Provide the [x, y] coordinate of the cell's center where the given text is located.  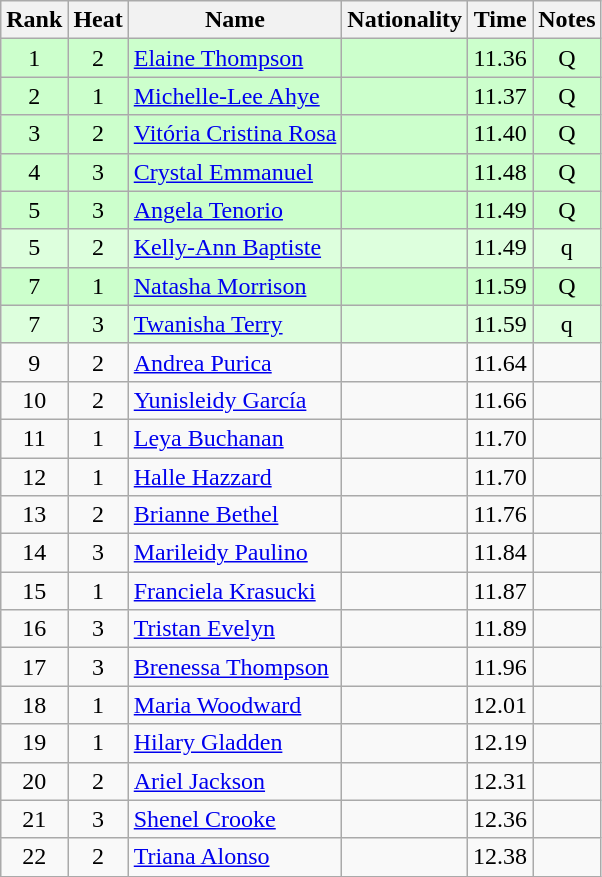
19 [34, 743]
Notes [567, 20]
11.84 [500, 553]
11.36 [500, 58]
13 [34, 515]
10 [34, 400]
Brenessa Thompson [235, 667]
Leya Buchanan [235, 438]
14 [34, 553]
11.76 [500, 515]
11.64 [500, 362]
11.37 [500, 96]
Angela Tenorio [235, 210]
12 [34, 477]
18 [34, 705]
12.31 [500, 781]
22 [34, 857]
15 [34, 591]
Kelly-Ann Baptiste [235, 248]
Crystal Emmanuel [235, 172]
Halle Hazzard [235, 477]
Twanisha Terry [235, 324]
12.36 [500, 819]
11.96 [500, 667]
21 [34, 819]
16 [34, 629]
11.87 [500, 591]
Elaine Thompson [235, 58]
Maria Woodward [235, 705]
Franciela Krasucki [235, 591]
Tristan Evelyn [235, 629]
11.40 [500, 134]
12.38 [500, 857]
Andrea Purica [235, 362]
4 [34, 172]
Vitória Cristina Rosa [235, 134]
Ariel Jackson [235, 781]
Time [500, 20]
Brianne Bethel [235, 515]
11.66 [500, 400]
Heat [98, 20]
11.48 [500, 172]
Michelle-Lee Ahye [235, 96]
Nationality [405, 20]
11 [34, 438]
Name [235, 20]
Natasha Morrison [235, 286]
Hilary Gladden [235, 743]
9 [34, 362]
Yunisleidy García [235, 400]
Triana Alonso [235, 857]
Marileidy Paulino [235, 553]
20 [34, 781]
12.01 [500, 705]
17 [34, 667]
11.89 [500, 629]
12.19 [500, 743]
Rank [34, 20]
Shenel Crooke [235, 819]
